Return the (x, y) coordinate for the center point of the cell that contains the specified text.  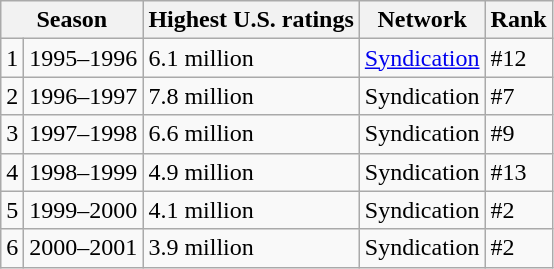
Rank (518, 20)
#9 (518, 134)
Network (422, 20)
2 (12, 96)
5 (12, 210)
6 (12, 248)
3 (12, 134)
4 (12, 172)
#7 (518, 96)
1996–1997 (84, 96)
1999–2000 (84, 210)
3.9 million (251, 248)
#12 (518, 58)
Highest U.S. ratings (251, 20)
6.1 million (251, 58)
2000–2001 (84, 248)
1995–1996 (84, 58)
6.6 million (251, 134)
7.8 million (251, 96)
4.9 million (251, 172)
1 (12, 58)
1998–1999 (84, 172)
#13 (518, 172)
4.1 million (251, 210)
Season (72, 20)
1997–1998 (84, 134)
